Scan for the cell matching the given text and deliver its (x, y) coordinate at center. 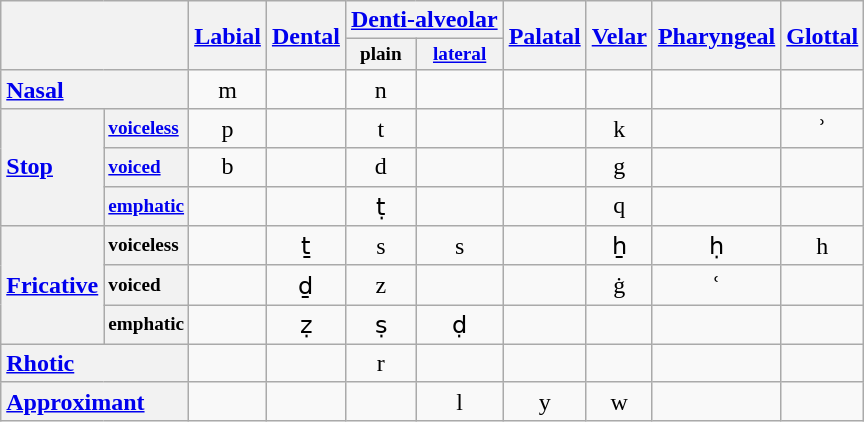
Stop (52, 168)
plain (380, 55)
ḏ (306, 285)
h (822, 246)
Palatal (544, 36)
ʿ (716, 285)
Velar (619, 36)
b (228, 167)
p (228, 129)
Fricative (52, 286)
Pharyngeal (716, 36)
Denti-alveolar (424, 20)
ġ (619, 285)
ḍ (460, 325)
q (619, 206)
ṭ (380, 206)
m (228, 89)
Nasal (95, 89)
n (380, 89)
Glottal (822, 36)
ṯ (306, 246)
d (380, 167)
ẓ (306, 325)
ṣ (380, 325)
w (619, 401)
z (380, 285)
ẖ (619, 246)
Rhotic (95, 363)
ʾ (822, 129)
Approximant (95, 401)
r (380, 363)
y (544, 401)
ḥ (716, 246)
lateral (460, 55)
Labial (228, 36)
t (380, 129)
g (619, 167)
l (460, 401)
k (619, 129)
Dental (306, 36)
